Output the (x, y) coordinate of the center of the cell containing the given text.  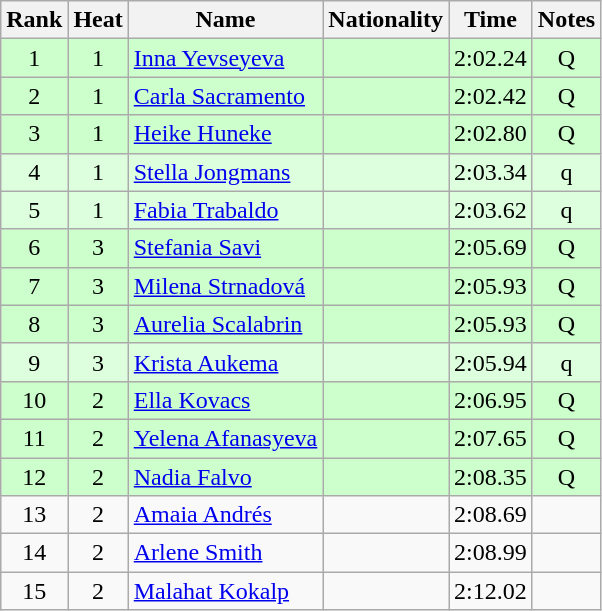
2:08.35 (491, 477)
Heat (98, 20)
2:03.34 (491, 172)
2:12.02 (491, 591)
Fabia Trabaldo (226, 210)
7 (34, 286)
Krista Aukema (226, 362)
2:08.69 (491, 515)
Carla Sacramento (226, 96)
2:03.62 (491, 210)
14 (34, 553)
Aurelia Scalabrin (226, 324)
2:06.95 (491, 400)
15 (34, 591)
2:05.94 (491, 362)
2:02.80 (491, 134)
Time (491, 20)
Inna Yevseyeva (226, 58)
Stefania Savi (226, 248)
9 (34, 362)
Stella Jongmans (226, 172)
Heike Huneke (226, 134)
Name (226, 20)
2:05.69 (491, 248)
13 (34, 515)
8 (34, 324)
12 (34, 477)
2:02.42 (491, 96)
10 (34, 400)
4 (34, 172)
2:07.65 (491, 438)
Yelena Afanasyeva (226, 438)
Ella Kovacs (226, 400)
2:02.24 (491, 58)
Amaia Andrés (226, 515)
6 (34, 248)
Notes (566, 20)
Arlene Smith (226, 553)
Nationality (386, 20)
Rank (34, 20)
Nadia Falvo (226, 477)
5 (34, 210)
Milena Strnadová (226, 286)
2:08.99 (491, 553)
11 (34, 438)
Malahat Kokalp (226, 591)
